Determine the [X, Y] coordinate at the center of the cell enclosing the given text.  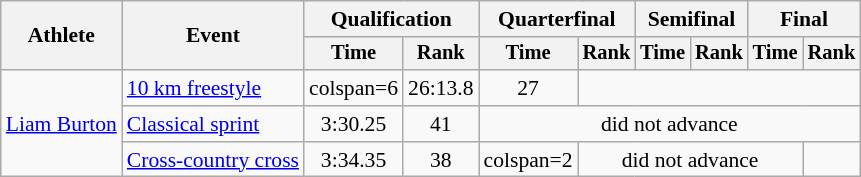
Qualification [392, 19]
Final [804, 19]
Classical sprint [213, 124]
colspan=6 [354, 88]
3:30.25 [354, 124]
41 [440, 124]
Athlete [62, 36]
did not advance [670, 124]
26:13.8 [440, 88]
Event [213, 36]
10 km freestyle [213, 88]
Liam Burton [62, 124]
27 [528, 88]
Quarterfinal [558, 19]
Semifinal [691, 19]
